For the text-containing cell, return its midpoint in (X, Y) coordinate format. 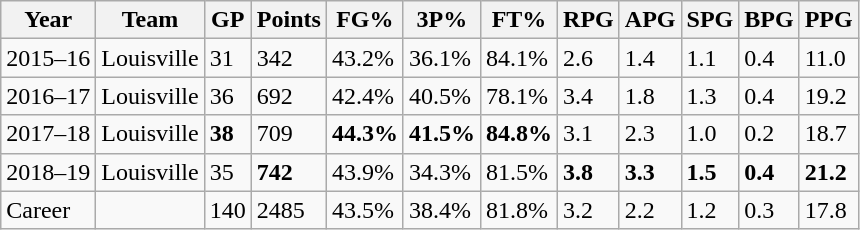
38 (228, 134)
3.2 (589, 210)
31 (228, 58)
742 (288, 172)
42.4% (364, 96)
84.8% (518, 134)
3P% (442, 20)
36.1% (442, 58)
GP (228, 20)
34.3% (442, 172)
2016–17 (48, 96)
Points (288, 20)
78.1% (518, 96)
0.3 (769, 210)
BPG (769, 20)
1.3 (710, 96)
81.5% (518, 172)
43.2% (364, 58)
11.0 (828, 58)
2.3 (650, 134)
38.4% (442, 210)
SPG (710, 20)
1.2 (710, 210)
2.6 (589, 58)
40.5% (442, 96)
84.1% (518, 58)
1.0 (710, 134)
RPG (589, 20)
1.4 (650, 58)
2015–16 (48, 58)
Career (48, 210)
19.2 (828, 96)
PPG (828, 20)
21.2 (828, 172)
0.2 (769, 134)
1.5 (710, 172)
81.8% (518, 210)
APG (650, 20)
140 (228, 210)
17.8 (828, 210)
43.9% (364, 172)
1.1 (710, 58)
1.8 (650, 96)
2485 (288, 210)
3.4 (589, 96)
36 (228, 96)
3.8 (589, 172)
35 (228, 172)
18.7 (828, 134)
2017–18 (48, 134)
3.1 (589, 134)
FG% (364, 20)
Team (150, 20)
709 (288, 134)
FT% (518, 20)
3.3 (650, 172)
692 (288, 96)
2.2 (650, 210)
2018–19 (48, 172)
43.5% (364, 210)
Year (48, 20)
41.5% (442, 134)
342 (288, 58)
44.3% (364, 134)
